Search for the cell housing the specified text and yield its (x, y) center coordinate. 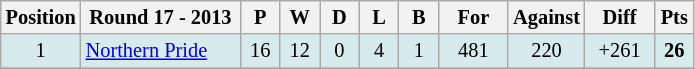
Against (546, 17)
12 (300, 51)
Diff (620, 17)
220 (546, 51)
+261 (620, 51)
16 (260, 51)
481 (474, 51)
W (300, 17)
4 (379, 51)
P (260, 17)
L (379, 17)
Pts (674, 17)
Position (41, 17)
Round 17 - 2013 (161, 17)
D (340, 17)
Northern Pride (161, 51)
B (419, 17)
For (474, 17)
0 (340, 51)
26 (674, 51)
